For the text-containing cell, return its midpoint in [x, y] coordinate format. 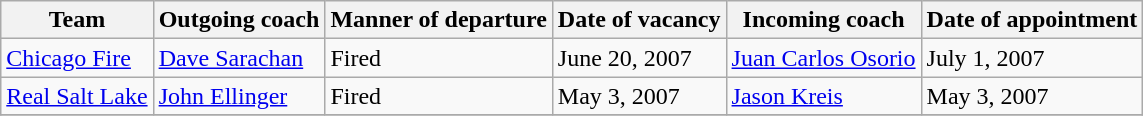
Outgoing coach [239, 20]
Chicago Fire [77, 58]
Dave Sarachan [239, 58]
John Ellinger [239, 96]
Real Salt Lake [77, 96]
Incoming coach [824, 20]
July 1, 2007 [1032, 58]
Juan Carlos Osorio [824, 58]
Team [77, 20]
Jason Kreis [824, 96]
June 20, 2007 [639, 58]
Date of appointment [1032, 20]
Date of vacancy [639, 20]
Manner of departure [438, 20]
